Return (X, Y) of the center of cell containing provided text 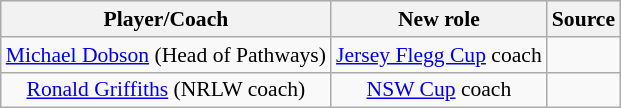
Player/Coach (166, 19)
New role (439, 19)
Ronald Griffiths (NRLW coach) (166, 90)
NSW Cup coach (439, 90)
Source (584, 19)
Jersey Flegg Cup coach (439, 55)
Michael Dobson (Head of Pathways) (166, 55)
